For the text-containing cell, return its midpoint in (x, y) coordinate format. 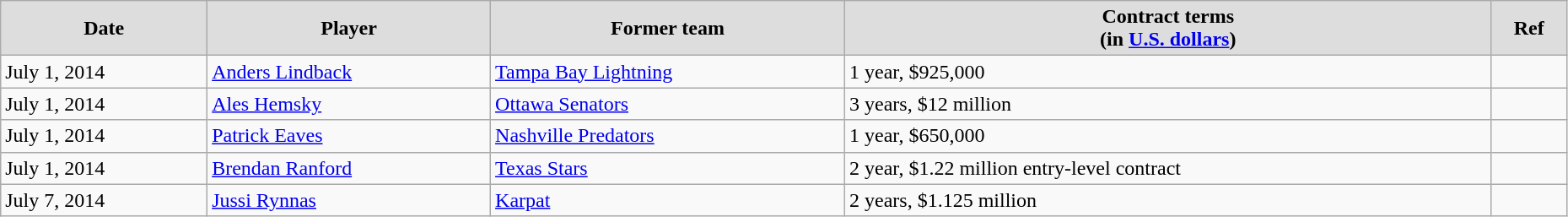
Karpat (668, 200)
Jussi Rynnas (349, 200)
Ref (1528, 29)
Contract terms(in U.S. dollars) (1168, 29)
2 year, $1.22 million entry-level contract (1168, 168)
Tampa Bay Lightning (668, 72)
2 years, $1.125 million (1168, 200)
Brendan Ranford (349, 168)
Former team (668, 29)
Ales Hemsky (349, 104)
Anders Lindback (349, 72)
Date (105, 29)
July 7, 2014 (105, 200)
Texas Stars (668, 168)
1 year, $650,000 (1168, 136)
Patrick Eaves (349, 136)
Ottawa Senators (668, 104)
3 years, $12 million (1168, 104)
Player (349, 29)
Nashville Predators (668, 136)
1 year, $925,000 (1168, 72)
